Extract the (X, Y) coordinate from the center of the cell holding the provided text.  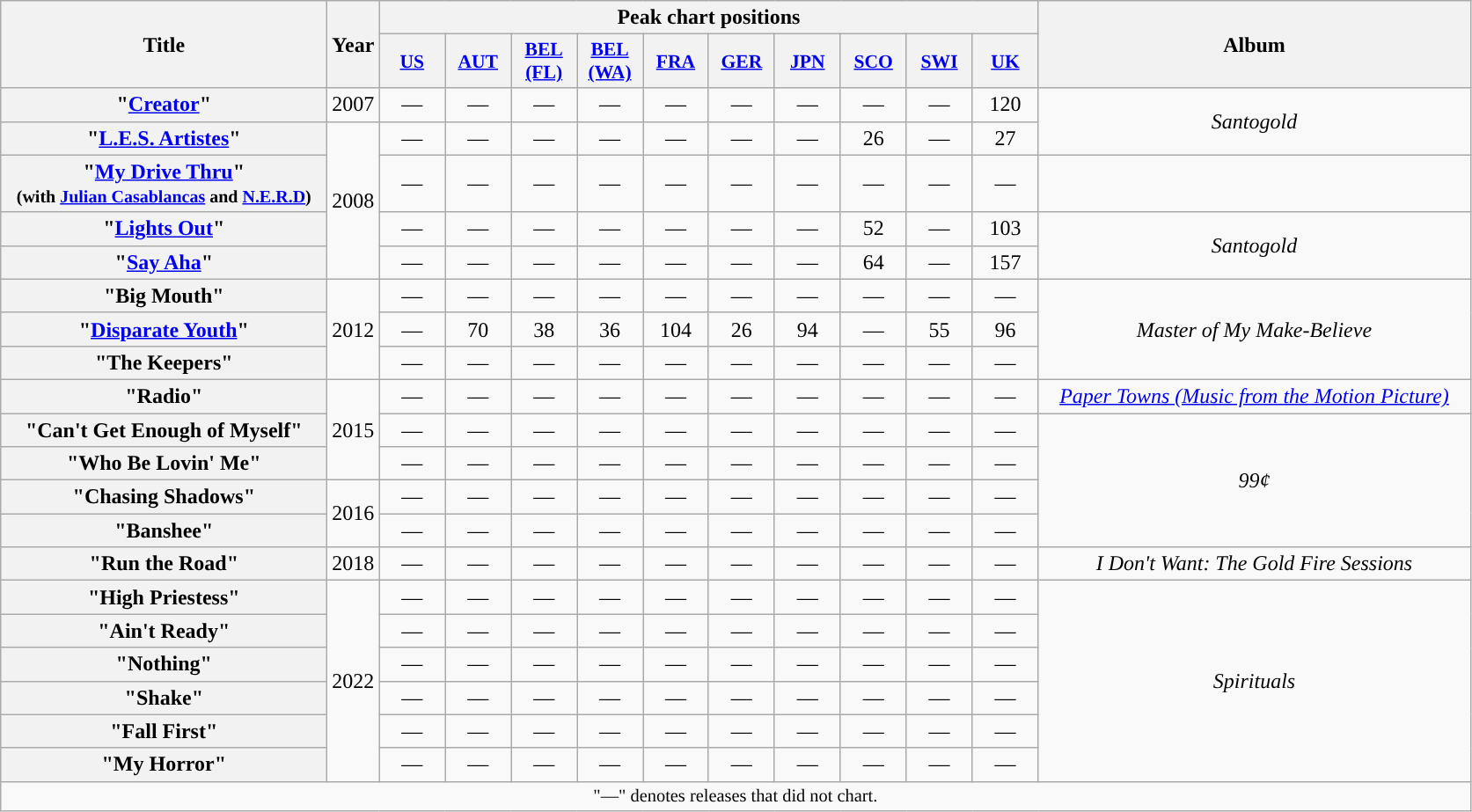
"High Priestess" (164, 597)
"Nothing" (164, 664)
70 (479, 329)
103 (1005, 229)
120 (1005, 105)
I Don't Want: The Gold Fire Sessions (1255, 564)
Spirituals (1255, 681)
"My Drive Thru"(with Julian Casablancas and N.E.R.D) (164, 183)
64 (873, 262)
99¢ (1255, 480)
BEL (WA) (611, 62)
"Can't Get Enough of Myself" (164, 430)
"Banshee" (164, 530)
55 (940, 329)
2016 (354, 514)
FRA (676, 62)
94 (808, 329)
104 (676, 329)
BEL (FL) (544, 62)
"L.E.S. Artistes" (164, 138)
"Big Mouth" (164, 296)
"Who Be Lovin' Me" (164, 464)
Paper Towns (Music from the Motion Picture) (1255, 396)
2022 (354, 681)
2012 (354, 329)
"Chasing Shadows" (164, 497)
2007 (354, 105)
JPN (808, 62)
"My Horror" (164, 764)
AUT (479, 62)
52 (873, 229)
Master of My Make-Believe (1255, 329)
"Fall First" (164, 731)
96 (1005, 329)
US (412, 62)
2018 (354, 564)
36 (611, 329)
Album (1255, 44)
"Disparate Youth" (164, 329)
Peak chart positions (709, 18)
"Creator" (164, 105)
"—" denotes releases that did not chart. (736, 796)
Title (164, 44)
2008 (354, 201)
27 (1005, 138)
GER (741, 62)
2015 (354, 429)
157 (1005, 262)
"Lights Out" (164, 229)
Year (354, 44)
"Shake" (164, 698)
"Ain't Ready" (164, 631)
"Run the Road" (164, 564)
"The Keepers" (164, 362)
SWI (940, 62)
UK (1005, 62)
38 (544, 329)
"Say Aha" (164, 262)
SCO (873, 62)
"Radio" (164, 396)
